Extract the [X, Y] coordinate from the center of the cell holding the provided text.  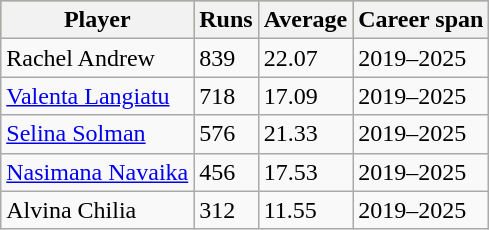
Runs [226, 20]
456 [226, 172]
Average [306, 20]
Rachel Andrew [98, 58]
Selina Solman [98, 134]
17.53 [306, 172]
Career span [421, 20]
Nasimana Navaika [98, 172]
576 [226, 134]
839 [226, 58]
312 [226, 210]
Player [98, 20]
11.55 [306, 210]
17.09 [306, 96]
22.07 [306, 58]
Alvina Chilia [98, 210]
21.33 [306, 134]
718 [226, 96]
Valenta Langiatu [98, 96]
